Identify which cell holds the provided text, then report its [x, y] central coordinate. 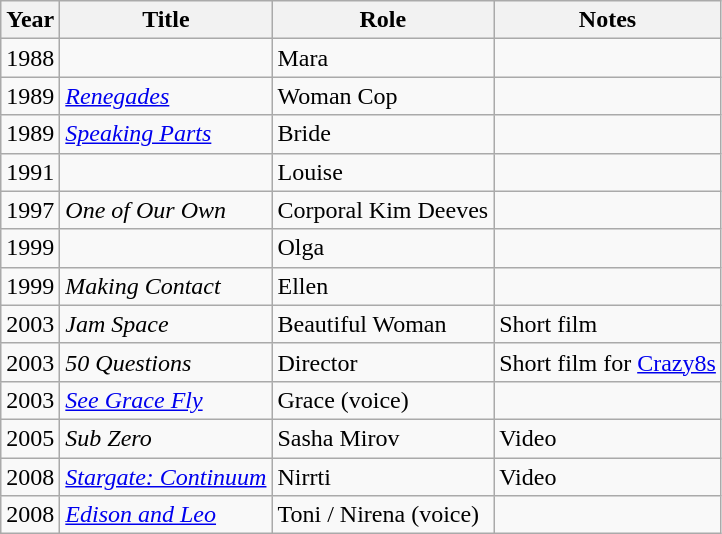
Renegades [166, 96]
Beautiful Woman [383, 324]
Notes [608, 20]
Woman Cop [383, 96]
50 Questions [166, 362]
Short film [608, 324]
Title [166, 20]
Bride [383, 134]
Role [383, 20]
Speaking Parts [166, 134]
See Grace Fly [166, 400]
Grace (voice) [383, 400]
1997 [30, 210]
Toni / Nirena (voice) [383, 515]
Nirrti [383, 477]
Making Contact [166, 286]
Edison and Leo [166, 515]
Olga [383, 248]
Corporal Kim Deeves [383, 210]
Year [30, 20]
Sub Zero [166, 438]
Short film for Crazy8s [608, 362]
1991 [30, 172]
Mara [383, 58]
2005 [30, 438]
Jam Space [166, 324]
1988 [30, 58]
Stargate: Continuum [166, 477]
Ellen [383, 286]
Sasha Mirov [383, 438]
Louise [383, 172]
One of Our Own [166, 210]
Director [383, 362]
